Return the [x, y] coordinate for the center point of the cell that contains the specified text.  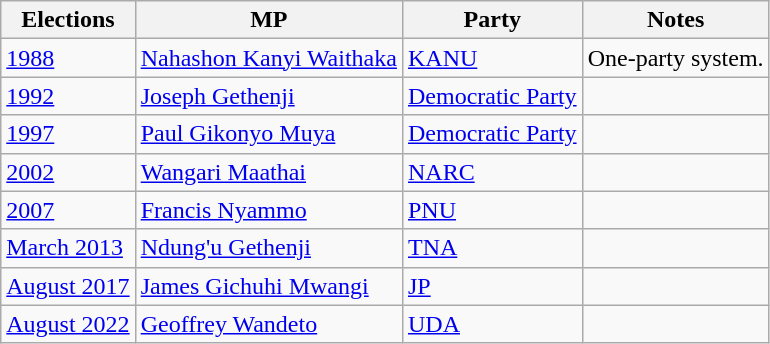
1992 [68, 96]
UDA [492, 324]
Nahashon Kanyi Waithaka [268, 58]
Geoffrey Wandeto [268, 324]
August 2017 [68, 286]
2002 [68, 172]
James Gichuhi Mwangi [268, 286]
Elections [68, 20]
2007 [68, 210]
JP [492, 286]
TNA [492, 248]
One-party system. [676, 58]
Francis Nyammo [268, 210]
Ndung'u Gethenji [268, 248]
NARC [492, 172]
1988 [68, 58]
Party [492, 20]
August 2022 [68, 324]
March 2013 [68, 248]
PNU [492, 210]
Joseph Gethenji [268, 96]
Paul Gikonyo Muya [268, 134]
Wangari Maathai [268, 172]
MP [268, 20]
KANU [492, 58]
Notes [676, 20]
1997 [68, 134]
